Scan for the cell matching the given text and deliver its [x, y] coordinate at center. 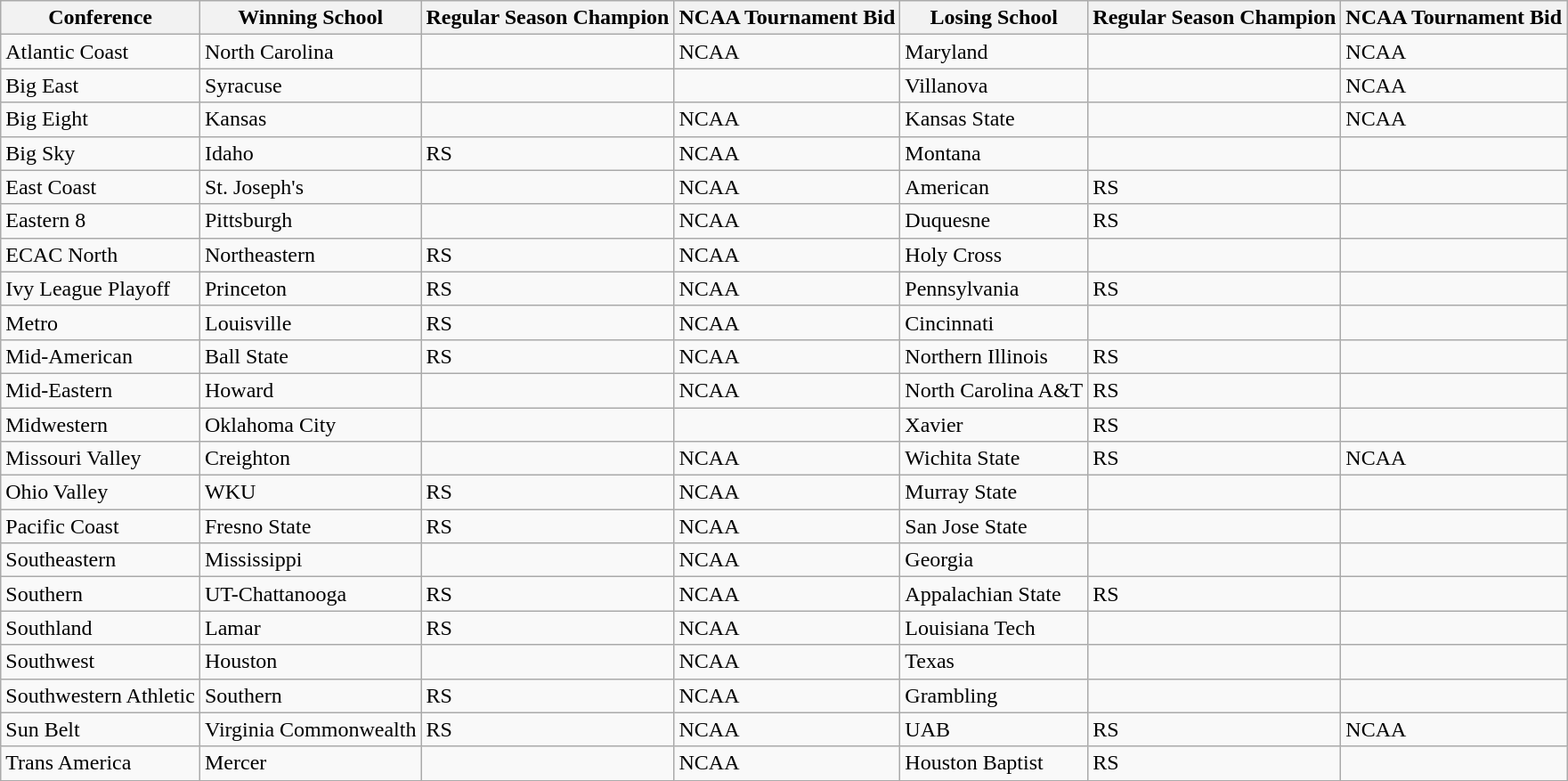
UT-Chattanooga [310, 594]
Louisville [310, 322]
Southwestern Athletic [101, 696]
St. Joseph's [310, 187]
Sun Belt [101, 729]
Georgia [994, 560]
Northern Illinois [994, 356]
East Coast [101, 187]
Atlantic Coast [101, 52]
Idaho [310, 153]
Missouri Valley [101, 459]
UAB [994, 729]
Ohio Valley [101, 492]
Xavier [994, 425]
Southeastern [101, 560]
Southland [101, 628]
Mississippi [310, 560]
San Jose State [994, 526]
Losing School [994, 18]
Southwest [101, 662]
Big East [101, 85]
Appalachian State [994, 594]
Louisiana Tech [994, 628]
Duquesne [994, 221]
Northeastern [310, 255]
Trans America [101, 763]
Kansas [310, 119]
Metro [101, 322]
Texas [994, 662]
American [994, 187]
Pacific Coast [101, 526]
Lamar [310, 628]
Princeton [310, 289]
Mid-American [101, 356]
North Carolina [310, 52]
Maryland [994, 52]
Ball State [310, 356]
Syracuse [310, 85]
ECAC North [101, 255]
Virginia Commonwealth [310, 729]
Mid-Eastern [101, 390]
Eastern 8 [101, 221]
Midwestern [101, 425]
Pennsylvania [994, 289]
Howard [310, 390]
Kansas State [994, 119]
Big Sky [101, 153]
Villanova [994, 85]
Wichita State [994, 459]
Creighton [310, 459]
Holy Cross [994, 255]
Conference [101, 18]
Oklahoma City [310, 425]
North Carolina A&T [994, 390]
Cincinnati [994, 322]
Montana [994, 153]
Pittsburgh [310, 221]
Houston Baptist [994, 763]
Ivy League Playoff [101, 289]
Winning School [310, 18]
Mercer [310, 763]
Big Eight [101, 119]
Murray State [994, 492]
WKU [310, 492]
Fresno State [310, 526]
Houston [310, 662]
Grambling [994, 696]
